Extract the [X, Y] coordinate from the center of the cell holding the provided text.  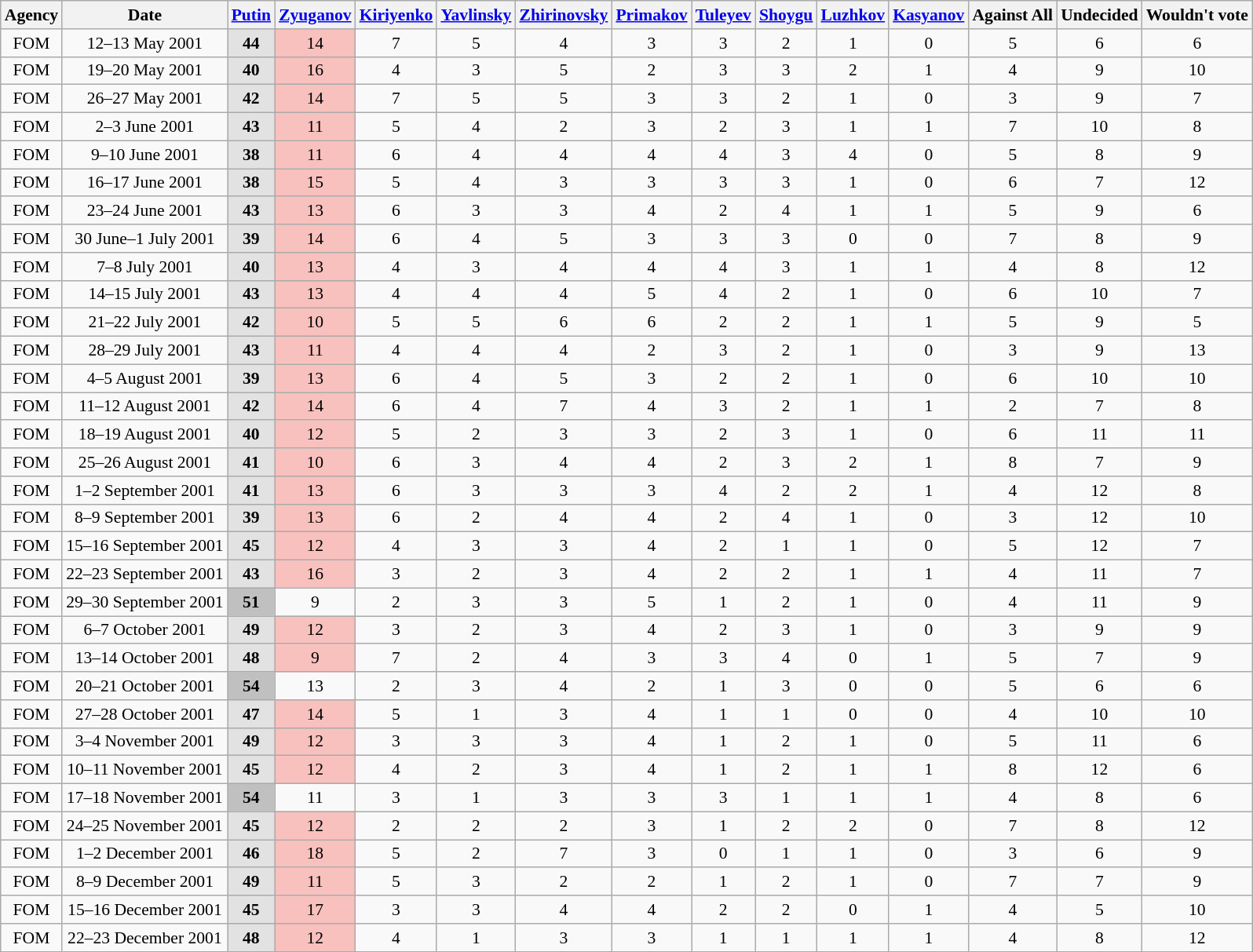
17 [316, 910]
Shoygu [787, 15]
Wouldn't vote [1197, 15]
14–15 July 2001 [144, 294]
3–4 November 2001 [144, 742]
15–16 September 2001 [144, 546]
29–30 September 2001 [144, 602]
21–22 July 2001 [144, 323]
Date [144, 15]
28–29 July 2001 [144, 351]
30 June–1 July 2001 [144, 239]
Yavlinsky [476, 15]
19–20 May 2001 [144, 71]
20–21 October 2001 [144, 686]
Luzhkov [853, 15]
25–26 August 2001 [144, 462]
24–25 November 2001 [144, 826]
26–27 May 2001 [144, 99]
46 [251, 854]
15 [316, 183]
27–28 October 2001 [144, 714]
22–23 December 2001 [144, 938]
10–11 November 2001 [144, 770]
Agency [31, 15]
Putin [251, 15]
17–18 November 2001 [144, 798]
8–9 September 2001 [144, 518]
Kiriyenko [396, 15]
Primakov [652, 15]
Against All [1013, 15]
8–9 December 2001 [144, 882]
51 [251, 602]
23–24 June 2001 [144, 211]
6–7 October 2001 [144, 630]
22–23 September 2001 [144, 574]
4–5 August 2001 [144, 378]
9–10 June 2001 [144, 155]
Zhirinovsky [564, 15]
13–14 October 2001 [144, 658]
18 [316, 854]
1–2 September 2001 [144, 491]
12–13 May 2001 [144, 43]
Undecided [1099, 15]
44 [251, 43]
11–12 August 2001 [144, 407]
2–3 June 2001 [144, 127]
1–2 December 2001 [144, 854]
18–19 August 2001 [144, 435]
47 [251, 714]
Tuleyev [724, 15]
Zyuganov [316, 15]
16–17 June 2001 [144, 183]
Kasyanov [928, 15]
15–16 December 2001 [144, 910]
7–8 July 2001 [144, 267]
